For the text-containing cell, return its midpoint in [x, y] coordinate format. 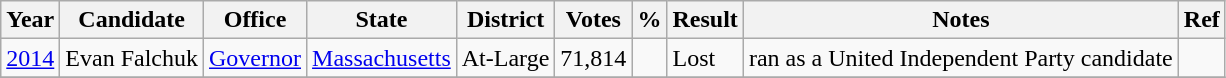
2014 [30, 58]
Lost [705, 58]
71,814 [594, 58]
At-Large [506, 58]
% [650, 20]
ran as a United Independent Party candidate [960, 58]
District [506, 20]
Evan Falchuk [132, 58]
Candidate [132, 20]
Ref [1202, 20]
Office [256, 20]
Massachusetts [382, 58]
Governor [256, 58]
State [382, 20]
Year [30, 20]
Notes [960, 20]
Votes [594, 20]
Result [705, 20]
